Pinpoint the cell where the given text exists, returning its [x, y] midpoint coordinate. 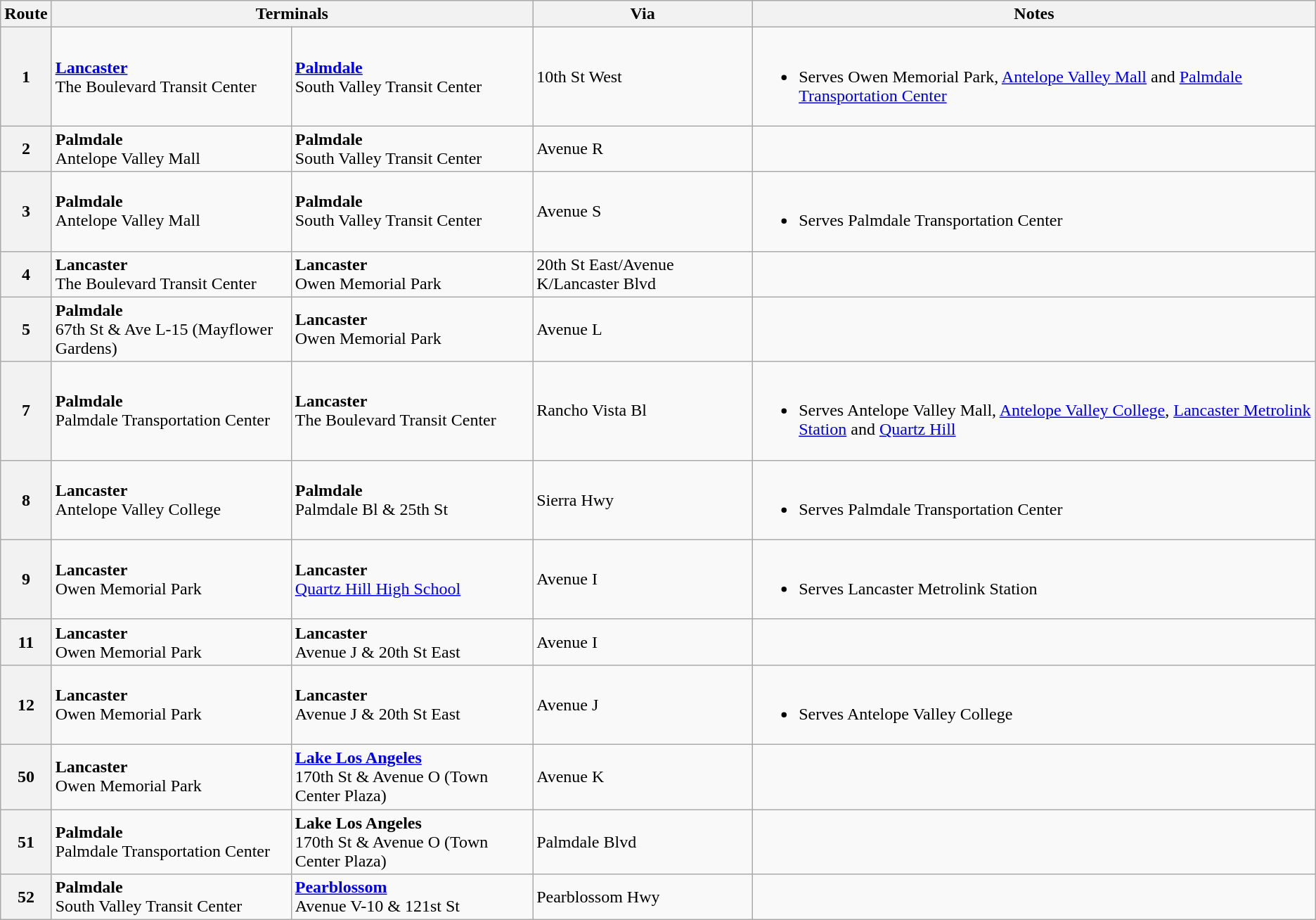
50 [26, 777]
Via [643, 14]
8 [26, 499]
Pearblossom Hwy [643, 897]
11 [26, 641]
Notes [1035, 14]
Avenue J [643, 705]
Route [26, 14]
Lancaster Antelope Valley College [172, 499]
Serves Antelope Valley Mall, Antelope Valley College, Lancaster Metrolink Station and Quartz Hill [1035, 411]
Sierra Hwy [643, 499]
12 [26, 705]
4 [26, 274]
5 [26, 329]
Lancaster Quartz Hill High School [412, 580]
51 [26, 841]
Rancho Vista Bl [643, 411]
10th St West [643, 77]
Avenue S [643, 211]
Avenue K [643, 777]
Palmdale Blvd [643, 841]
2 [26, 149]
3 [26, 211]
Serves Antelope Valley College [1035, 705]
Serves Owen Memorial Park, Antelope Valley Mall and Palmdale Transportation Center [1035, 77]
Palmdale Palmdale Bl & 25th St [412, 499]
Serves Lancaster Metrolink Station [1035, 580]
1 [26, 77]
20th St East/Avenue K/Lancaster Blvd [643, 274]
52 [26, 897]
Pearblossom Avenue V-10 & 121st St [412, 897]
7 [26, 411]
Avenue R [643, 149]
Avenue L [643, 329]
Terminals [292, 14]
9 [26, 580]
Palmdale 67th St & Ave L-15 (Mayflower Gardens) [172, 329]
